Scan for the cell matching the given text and deliver its (x, y) coordinate at center. 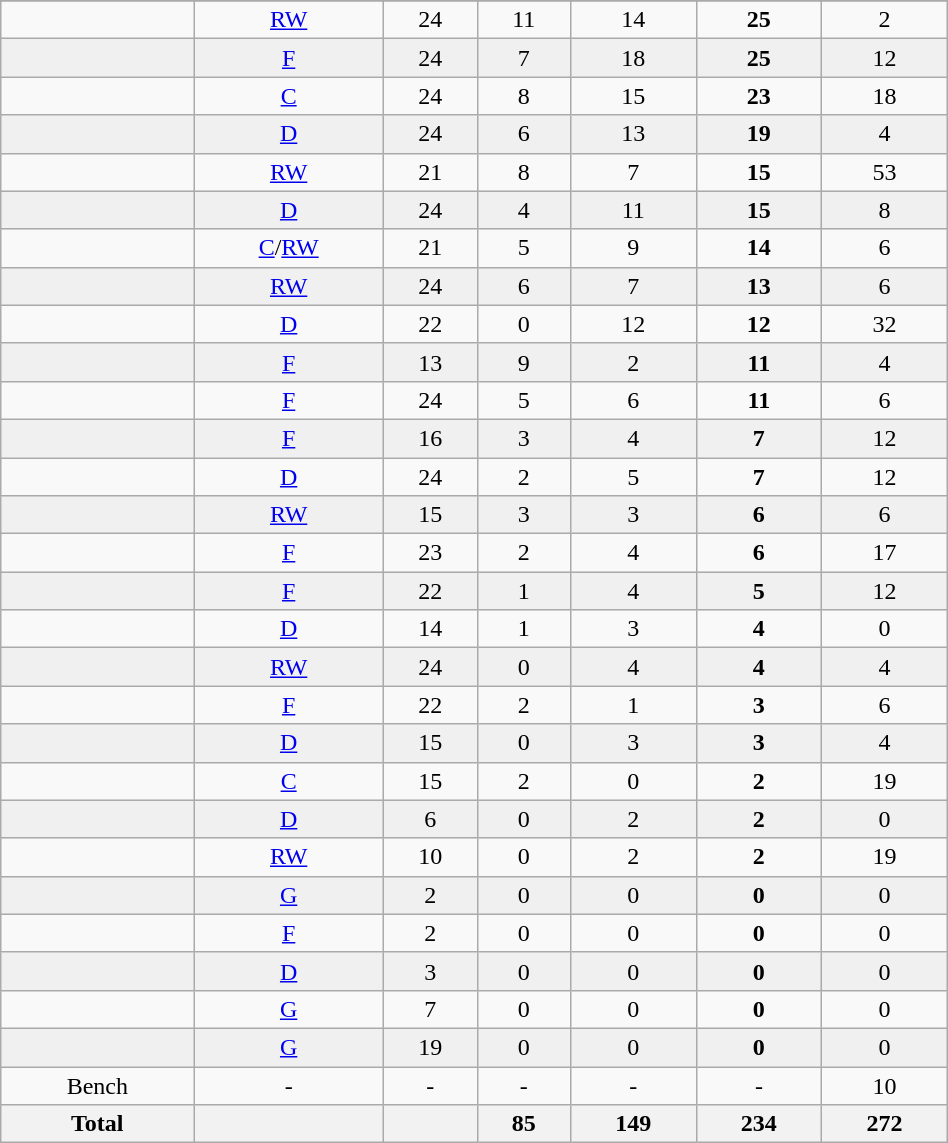
149 (634, 1124)
85 (524, 1124)
272 (885, 1124)
234 (759, 1124)
32 (885, 324)
C/RW (289, 248)
17 (885, 553)
16 (430, 438)
Bench (98, 1085)
Total (98, 1124)
53 (885, 172)
